Find where the given text appears and provide that cell's center as [X, Y] coordinate. 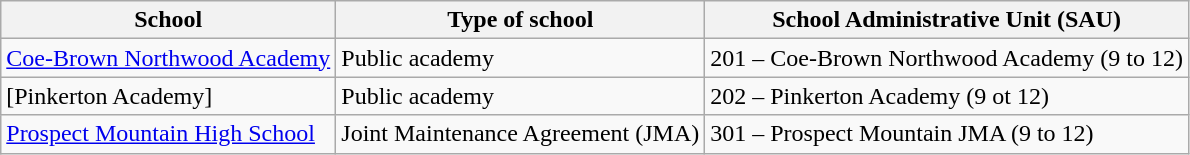
201 – Coe-Brown Northwood Academy (9 to 12) [947, 58]
[Pinkerton Academy] [168, 96]
School [168, 20]
Coe-Brown Northwood Academy [168, 58]
202 – Pinkerton Academy (9 ot 12) [947, 96]
Prospect Mountain High School [168, 134]
School Administrative Unit (SAU) [947, 20]
301 – Prospect Mountain JMA (9 to 12) [947, 134]
Joint Maintenance Agreement (JMA) [520, 134]
Type of school [520, 20]
